Pinpoint the cell where the given text exists, returning its [X, Y] midpoint coordinate. 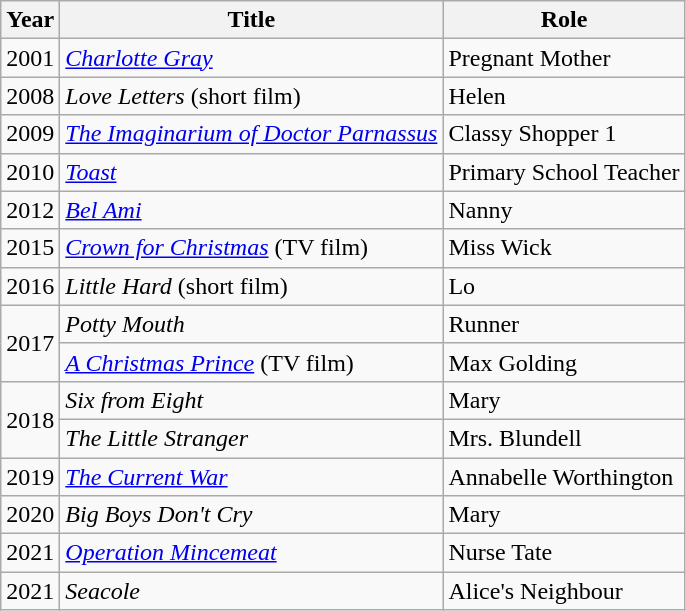
Big Boys Don't Cry [252, 515]
2008 [30, 96]
The Little Stranger [252, 438]
A Christmas Prince (TV film) [252, 362]
Six from Eight [252, 400]
Primary School Teacher [564, 172]
Crown for Christmas (TV film) [252, 248]
2001 [30, 58]
Operation Mincemeat [252, 553]
Little Hard (short film) [252, 286]
Title [252, 20]
The Imaginarium of Doctor Parnassus [252, 134]
Classy Shopper 1 [564, 134]
Mrs. Blundell [564, 438]
2015 [30, 248]
Year [30, 20]
Bel Ami [252, 210]
Annabelle Worthington [564, 477]
Lo [564, 286]
Toast [252, 172]
Seacole [252, 591]
Helen [564, 96]
Miss Wick [564, 248]
Nurse Tate [564, 553]
2012 [30, 210]
2016 [30, 286]
2009 [30, 134]
2019 [30, 477]
2010 [30, 172]
Role [564, 20]
Pregnant Mother [564, 58]
2017 [30, 343]
Max Golding [564, 362]
The Current War [252, 477]
Charlotte Gray [252, 58]
Love Letters (short film) [252, 96]
Alice's Neighbour [564, 591]
Potty Mouth [252, 324]
2020 [30, 515]
Nanny [564, 210]
2018 [30, 419]
Runner [564, 324]
